Return [x, y] of the center of cell containing provided text 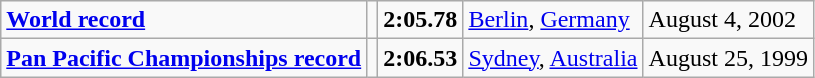
2:05.78 [420, 20]
2:06.53 [420, 58]
Berlin, Germany [553, 20]
August 25, 1999 [728, 58]
Sydney, Australia [553, 58]
World record [184, 20]
August 4, 2002 [728, 20]
Pan Pacific Championships record [184, 58]
